Find where the given text appears and provide that cell's center as [X, Y] coordinate. 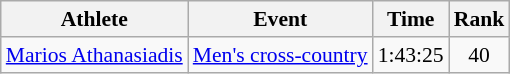
Athlete [94, 19]
Rank [480, 19]
1:43:25 [411, 55]
Marios Athanasiadis [94, 55]
Event [280, 19]
Time [411, 19]
Men's cross-country [280, 55]
40 [480, 55]
